Scan for the cell matching the given text and deliver its (x, y) coordinate at center. 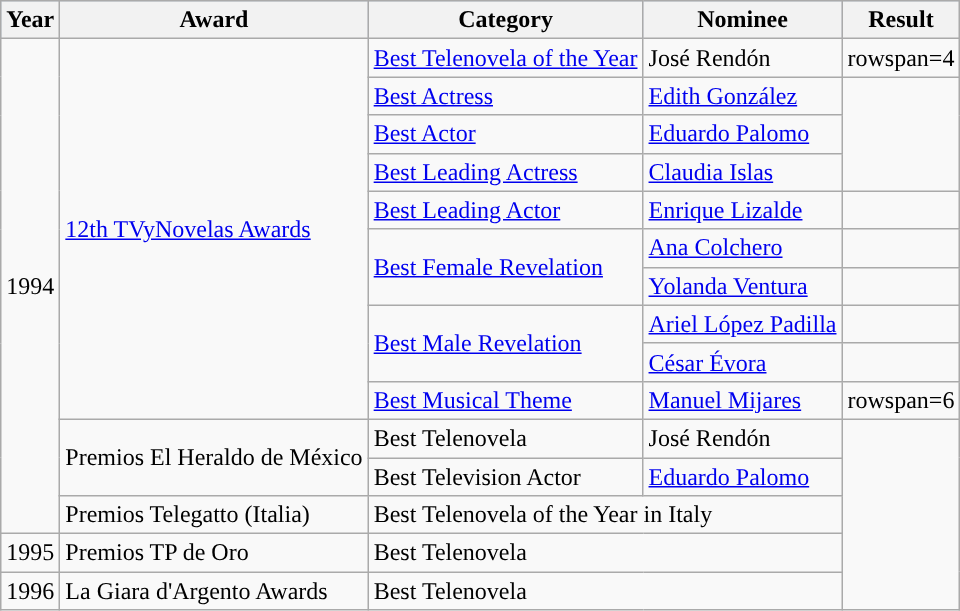
César Évora (742, 362)
Best Male Revelation (506, 343)
Best Actor (506, 134)
12th TVyNovelas Awards (214, 230)
Best Telenovela of the Year in Italy (605, 515)
Best Female Revelation (506, 267)
Manuel Mijares (742, 400)
Premios TP de Oro (214, 553)
1995 (30, 553)
rowspan=4 (901, 58)
Best Musical Theme (506, 400)
Best Actress (506, 96)
Yolanda Ventura (742, 286)
Nominee (742, 20)
Year (30, 20)
Ariel López Padilla (742, 324)
rowspan=6 (901, 400)
Best Leading Actress (506, 172)
Ana Colchero (742, 248)
Claudia Islas (742, 172)
1996 (30, 591)
La Giara d'Argento Awards (214, 591)
Best Television Actor (506, 477)
Premios El Heraldo de México (214, 457)
Category (506, 20)
Award (214, 20)
Best Leading Actor (506, 210)
Premios Telegatto (Italia) (214, 515)
Edith González (742, 96)
Best Telenovela of the Year (506, 58)
Result (901, 20)
Enrique Lizalde (742, 210)
1994 (30, 286)
